Locate the cell with the specified text and output its [x, y] center coordinate. 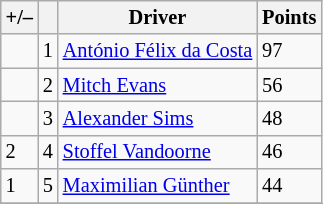
Mitch Evans [158, 85]
António Félix da Costa [158, 51]
Stoffel Vandoorne [158, 152]
44 [289, 186]
56 [289, 85]
Driver [158, 17]
Points [289, 17]
3 [48, 118]
46 [289, 152]
5 [48, 186]
+/– [20, 17]
Maximilian Günther [158, 186]
4 [48, 152]
97 [289, 51]
48 [289, 118]
Alexander Sims [158, 118]
